Search for the cell housing the specified text and yield its [X, Y] center coordinate. 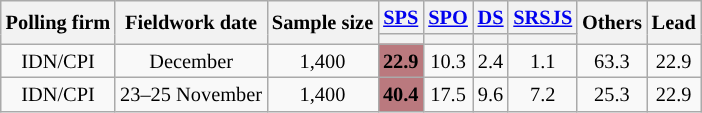
25.3 [612, 94]
63.3 [612, 61]
2.4 [491, 61]
40.4 [400, 94]
SRSJS [542, 17]
DS [491, 17]
23–25 November [191, 94]
Others [612, 22]
SPS [400, 17]
17.5 [448, 94]
December [191, 61]
Sample size [322, 22]
Polling firm [58, 22]
7.2 [542, 94]
10.3 [448, 61]
Fieldwork date [191, 22]
SPO [448, 17]
1.1 [542, 61]
Lead [674, 22]
9.6 [491, 94]
